Return [x, y] of the center of cell containing provided text 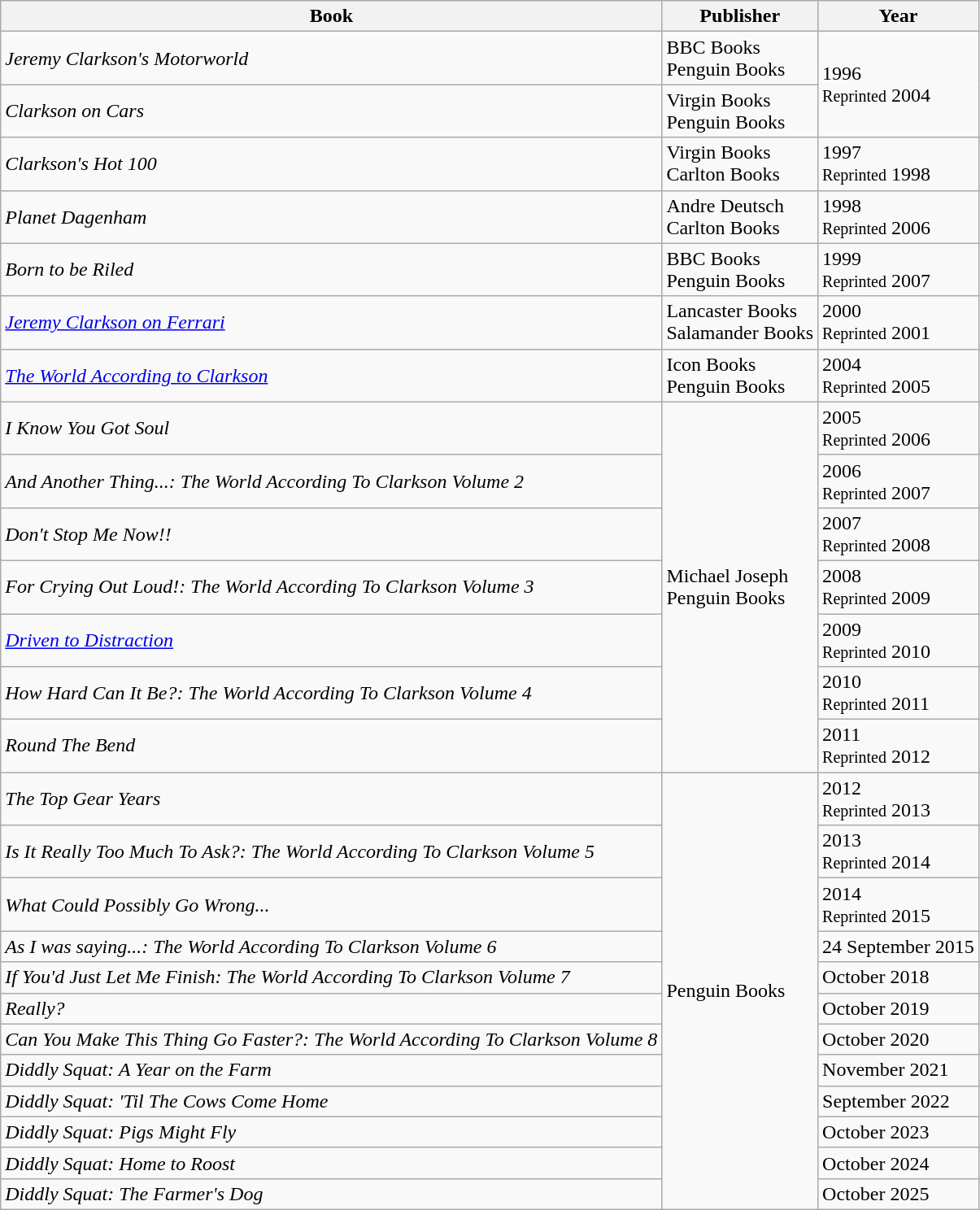
Year [899, 16]
Andre DeutschCarlton Books [740, 216]
Clarkson on Cars [332, 111]
Book [332, 16]
2005Reprinted 2006 [899, 428]
Michael JosephPenguin Books [740, 587]
How Hard Can It Be?: The World According To Clarkson Volume 4 [332, 693]
2009Reprinted 2010 [899, 639]
Diddly Squat: 'Til The Cows Come Home [332, 1101]
2010Reprinted 2011 [899, 693]
2007Reprinted 2008 [899, 533]
September 2022 [899, 1101]
1998Reprinted 2006 [899, 216]
I Know You Got Soul [332, 428]
What Could Possibly Go Wrong... [332, 904]
If You'd Just Let Me Finish: The World According To Clarkson Volume 7 [332, 977]
Is It Really Too Much To Ask?: The World According To Clarkson Volume 5 [332, 852]
Diddly Squat: A Year on the Farm [332, 1070]
2011Reprinted 2012 [899, 746]
As I was saying...: The World According To Clarkson Volume 6 [332, 947]
Don't Stop Me Now!! [332, 533]
2008Reprinted 2009 [899, 587]
Virgin BooksPenguin Books [740, 111]
Diddly Squat: Pigs Might Fly [332, 1132]
Driven to Distraction [332, 639]
Jeremy Clarkson on Ferrari [332, 322]
2014Reprinted 2015 [899, 904]
1997Reprinted 1998 [899, 164]
Publisher [740, 16]
Really? [332, 1008]
2006Reprinted 2007 [899, 481]
October 2024 [899, 1163]
2000Reprinted 2001 [899, 322]
Penguin Books [740, 991]
And Another Thing...: The World According To Clarkson Volume 2 [332, 481]
October 2025 [899, 1194]
For Crying Out Loud!: The World According To Clarkson Volume 3 [332, 587]
Clarkson's Hot 100 [332, 164]
Can You Make This Thing Go Faster?: The World According To Clarkson Volume 8 [332, 1039]
Born to be Riled [332, 270]
Jeremy Clarkson's Motorworld [332, 59]
Icon BooksPenguin Books [740, 376]
The Top Gear Years [332, 799]
Virgin BooksCarlton Books [740, 164]
Diddly Squat: Home to Roost [332, 1163]
Lancaster BooksSalamander Books [740, 322]
November 2021 [899, 1070]
October 2023 [899, 1132]
2012Reprinted 2013 [899, 799]
24 September 2015 [899, 947]
1996Reprinted 2004 [899, 85]
The World According to Clarkson [332, 376]
Round The Bend [332, 746]
October 2020 [899, 1039]
Diddly Squat: The Farmer's Dog [332, 1194]
Planet Dagenham [332, 216]
2004Reprinted 2005 [899, 376]
2013Reprinted 2014 [899, 852]
October 2018 [899, 977]
1999Reprinted 2007 [899, 270]
October 2019 [899, 1008]
